Search for the cell housing the specified text and yield its [x, y] center coordinate. 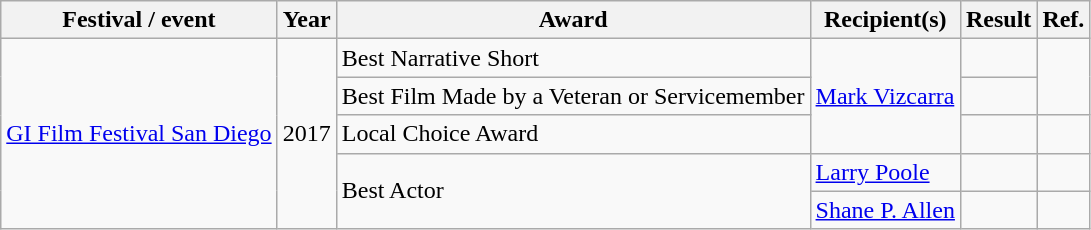
Local Choice Award [573, 134]
Recipient(s) [885, 20]
Best Actor [573, 191]
GI Film Festival San Diego [139, 134]
Best Narrative Short [573, 58]
Award [573, 20]
Mark Vizcarra [885, 96]
Festival / event [139, 20]
Ref. [1064, 20]
Result [998, 20]
Year [306, 20]
2017 [306, 134]
Larry Poole [885, 172]
Shane P. Allen [885, 210]
Best Film Made by a Veteran or Servicemember [573, 96]
